From the cell containing the given text, extract its center point as [X, Y] coordinate. 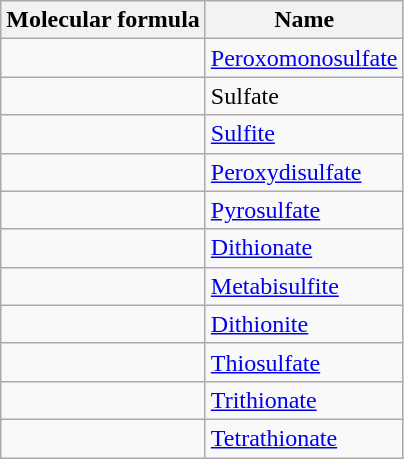
Name [304, 20]
Sulfate [304, 96]
Peroxomonosulfate [304, 58]
Sulfite [304, 134]
Peroxydisulfate [304, 172]
Thiosulfate [304, 362]
Metabisulfite [304, 286]
Molecular formula [104, 20]
Dithionate [304, 248]
Dithionite [304, 324]
Pyrosulfate [304, 210]
Trithionate [304, 400]
Tetrathionate [304, 438]
